From the cell containing the given text, extract its center point as (x, y) coordinate. 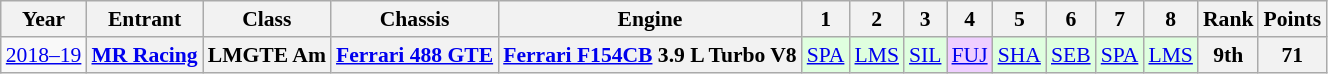
Entrant (144, 19)
Chassis (414, 19)
7 (1120, 19)
Rank (1228, 19)
2018–19 (44, 55)
SHA (1020, 55)
71 (1292, 55)
5 (1020, 19)
8 (1170, 19)
FUJ (969, 55)
6 (1071, 19)
2 (876, 19)
SIL (926, 55)
Ferrari 488 GTE (414, 55)
Class (267, 19)
MR Racing (144, 55)
Engine (650, 19)
1 (826, 19)
LMGTE Am (267, 55)
SEB (1071, 55)
Year (44, 19)
9th (1228, 55)
Points (1292, 19)
3 (926, 19)
Ferrari F154CB 3.9 L Turbo V8 (650, 55)
4 (969, 19)
